Find where the given text appears and provide that cell's center as (x, y) coordinate. 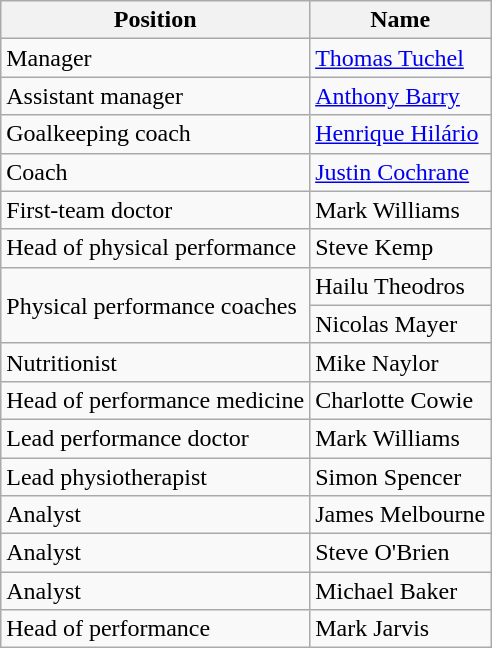
Manager (156, 58)
Anthony Barry (400, 96)
Michael Baker (400, 591)
Lead performance doctor (156, 438)
Name (400, 20)
Henrique Hilário (400, 134)
Head of physical performance (156, 248)
Goalkeeping coach (156, 134)
James Melbourne (400, 515)
Head of performance medicine (156, 400)
Coach (156, 172)
First-team doctor (156, 210)
Charlotte Cowie (400, 400)
Head of performance (156, 629)
Justin Cochrane (400, 172)
Mark Jarvis (400, 629)
Thomas Tuchel (400, 58)
Assistant manager (156, 96)
Steve Kemp (400, 248)
Steve O'Brien (400, 553)
Physical performance coaches (156, 305)
Position (156, 20)
Simon Spencer (400, 477)
Lead physiotherapist (156, 477)
Mike Naylor (400, 362)
Nicolas Mayer (400, 324)
Hailu Theodros (400, 286)
Nutritionist (156, 362)
